Return (X, Y) of the center of cell containing provided text 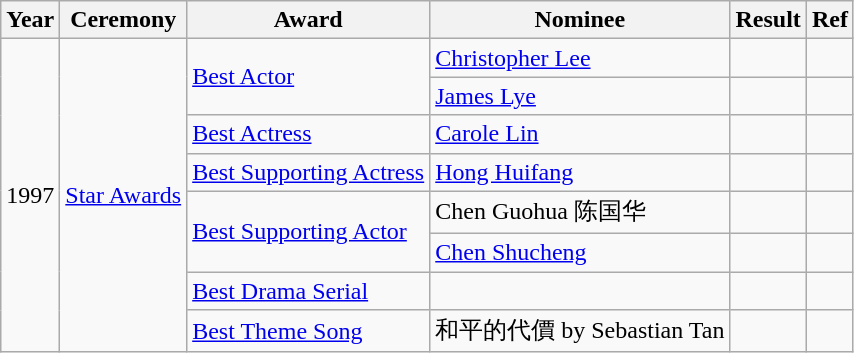
Carole Lin (580, 134)
Star Awards (124, 196)
Chen Guohua 陈国华 (580, 212)
Chen Shucheng (580, 253)
Best Drama Serial (308, 291)
Result (768, 20)
Best Supporting Actress (308, 172)
Best Theme Song (308, 332)
1997 (30, 196)
Ref (830, 20)
Best Actor (308, 77)
Year (30, 20)
James Lye (580, 96)
Award (308, 20)
Best Supporting Actor (308, 232)
Christopher Lee (580, 58)
Ceremony (124, 20)
和平的代價 by Sebastian Tan (580, 332)
Hong Huifang (580, 172)
Nominee (580, 20)
Best Actress (308, 134)
